Output the [x, y] coordinate of the center of the cell containing the given text.  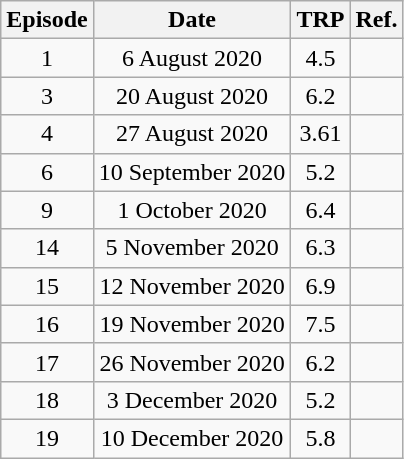
5 November 2020 [192, 248]
Episode [47, 20]
4.5 [320, 58]
12 November 2020 [192, 286]
6 August 2020 [192, 58]
1 [47, 58]
26 November 2020 [192, 362]
TRP [320, 20]
Date [192, 20]
14 [47, 248]
6.4 [320, 210]
10 September 2020 [192, 172]
17 [47, 362]
15 [47, 286]
9 [47, 210]
10 December 2020 [192, 438]
19 [47, 438]
Ref. [376, 20]
27 August 2020 [192, 134]
19 November 2020 [192, 324]
16 [47, 324]
3.61 [320, 134]
7.5 [320, 324]
6.9 [320, 286]
18 [47, 400]
3 [47, 96]
6.3 [320, 248]
4 [47, 134]
5.8 [320, 438]
3 December 2020 [192, 400]
20 August 2020 [192, 96]
1 October 2020 [192, 210]
6 [47, 172]
